Pinpoint the cell where the given text exists, returning its [x, y] midpoint coordinate. 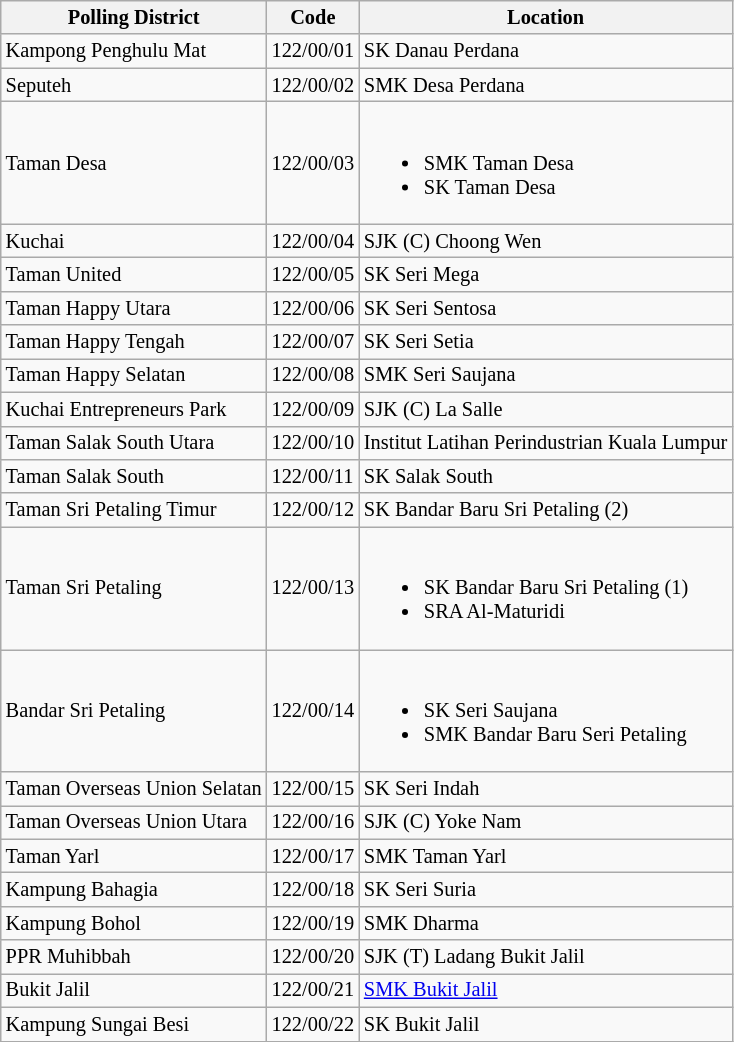
SK Seri Suria [546, 889]
122/00/07 [313, 342]
SK Seri SaujanaSMK Bandar Baru Seri Petaling [546, 710]
Taman United [134, 274]
Code [313, 17]
SK Seri Mega [546, 274]
SK Seri Indah [546, 789]
SK Danau Perdana [546, 51]
Taman Sri Petaling Timur [134, 510]
SJK (C) Yoke Nam [546, 822]
SK Salak South [546, 476]
122/00/21 [313, 990]
122/00/05 [313, 274]
122/00/14 [313, 710]
Taman Sri Petaling [134, 588]
Taman Yarl [134, 856]
Kuchai Entrepreneurs Park [134, 409]
122/00/22 [313, 1024]
SJK (C) Choong Wen [546, 241]
SK Bandar Baru Sri Petaling (1)SRA Al-Maturidi [546, 588]
SK Bandar Baru Sri Petaling (2) [546, 510]
SK Seri Sentosa [546, 308]
Polling District [134, 17]
SJK (T) Ladang Bukit Jalil [546, 957]
Bukit Jalil [134, 990]
122/00/11 [313, 476]
Kampong Penghulu Mat [134, 51]
122/00/19 [313, 923]
SK Seri Setia [546, 342]
PPR Muhibbah [134, 957]
Kampung Bahagia [134, 889]
122/00/13 [313, 588]
Taman Happy Selatan [134, 375]
122/00/10 [313, 443]
Taman Salak South [134, 476]
Taman Overseas Union Utara [134, 822]
122/00/16 [313, 822]
122/00/04 [313, 241]
Location [546, 17]
SJK (C) La Salle [546, 409]
Bandar Sri Petaling [134, 710]
Institut Latihan Perindustrian Kuala Lumpur [546, 443]
Taman Happy Tengah [134, 342]
122/00/02 [313, 85]
Taman Happy Utara [134, 308]
SMK Dharma [546, 923]
122/00/12 [313, 510]
122/00/06 [313, 308]
SMK Taman DesaSK Taman Desa [546, 162]
SMK Bukit Jalil [546, 990]
Kuchai [134, 241]
122/00/20 [313, 957]
122/00/01 [313, 51]
Taman Overseas Union Selatan [134, 789]
122/00/03 [313, 162]
122/00/09 [313, 409]
Seputeh [134, 85]
SMK Desa Perdana [546, 85]
122/00/17 [313, 856]
SK Bukit Jalil [546, 1024]
122/00/18 [313, 889]
Kampung Bohol [134, 923]
SMK Taman Yarl [546, 856]
122/00/08 [313, 375]
SMK Seri Saujana [546, 375]
Kampung Sungai Besi [134, 1024]
Taman Salak South Utara [134, 443]
Taman Desa [134, 162]
122/00/15 [313, 789]
